Identify which cell holds the provided text, then report its (x, y) central coordinate. 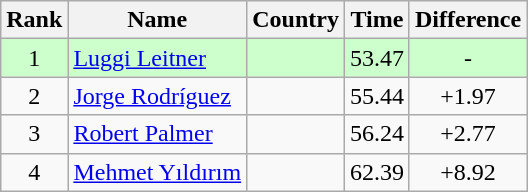
+8.92 (468, 172)
53.47 (376, 58)
Robert Palmer (158, 134)
Country (296, 20)
2 (34, 96)
Name (158, 20)
3 (34, 134)
62.39 (376, 172)
+2.77 (468, 134)
Rank (34, 20)
Difference (468, 20)
Luggi Leitner (158, 58)
1 (34, 58)
55.44 (376, 96)
Mehmet Yıldırım (158, 172)
- (468, 58)
56.24 (376, 134)
Jorge Rodríguez (158, 96)
Time (376, 20)
4 (34, 172)
+1.97 (468, 96)
